Capture the cell that displays the provided text and extract its (x, y) central coordinate. 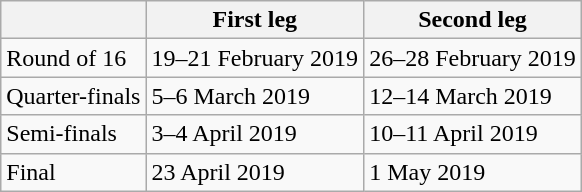
Quarter-finals (74, 96)
Semi-finals (74, 134)
5–6 March 2019 (255, 96)
Final (74, 172)
23 April 2019 (255, 172)
3–4 April 2019 (255, 134)
26–28 February 2019 (473, 58)
Second leg (473, 20)
12–14 March 2019 (473, 96)
10–11 April 2019 (473, 134)
Round of 16 (74, 58)
1 May 2019 (473, 172)
First leg (255, 20)
19–21 February 2019 (255, 58)
